Detect which cell encompasses the target text, then output its (x, y) center coordinate. 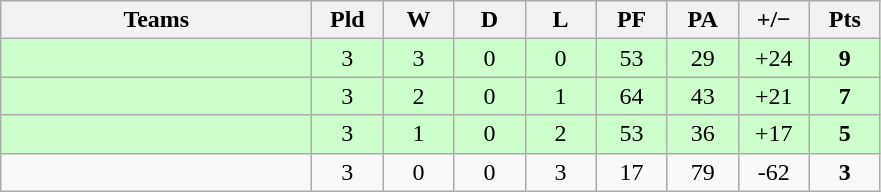
29 (702, 58)
W (418, 20)
PA (702, 20)
+24 (774, 58)
+17 (774, 134)
5 (844, 134)
+21 (774, 96)
7 (844, 96)
Pts (844, 20)
17 (632, 172)
+/− (774, 20)
43 (702, 96)
9 (844, 58)
-62 (774, 172)
Pld (348, 20)
D (490, 20)
Teams (156, 20)
L (560, 20)
PF (632, 20)
79 (702, 172)
36 (702, 134)
64 (632, 96)
